Search for the cell housing the specified text and yield its [X, Y] center coordinate. 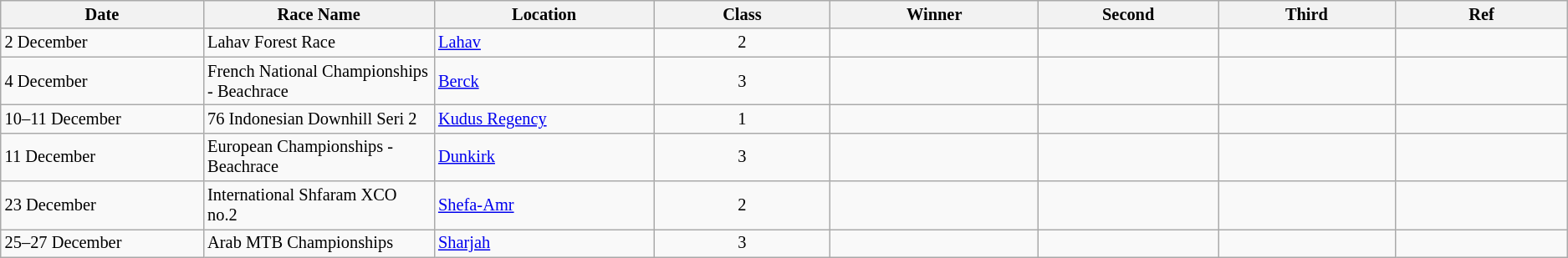
1 [743, 119]
11 December [102, 157]
Kudus Regency [544, 119]
International Shfaram XCO no.2 [319, 205]
10–11 December [102, 119]
4 December [102, 81]
23 December [102, 205]
European Championships - Beachrace [319, 157]
25–27 December [102, 243]
Berck [544, 81]
Third [1306, 14]
2 December [102, 43]
Winner [935, 14]
Second [1129, 14]
Ref [1482, 14]
Lahav Forest Race [319, 43]
French National Championships - Beachrace [319, 81]
Dunkirk [544, 157]
Date [102, 14]
Arab MTB Championships [319, 243]
Race Name [319, 14]
Lahav [544, 43]
Sharjah [544, 243]
Location [544, 14]
76 Indonesian Downhill Seri 2 [319, 119]
Class [743, 14]
Shefa-Amr [544, 205]
